Scan for the cell matching the given text and deliver its (x, y) coordinate at center. 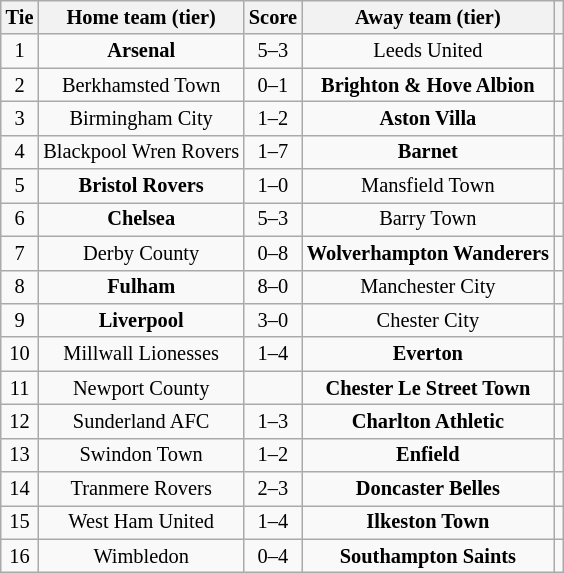
12 (20, 421)
Arsenal (141, 51)
3 (20, 118)
6 (20, 219)
13 (20, 455)
0–4 (273, 556)
11 (20, 388)
Score (273, 17)
Charlton Athletic (428, 421)
Blackpool Wren Rovers (141, 152)
5 (20, 186)
Wimbledon (141, 556)
Newport County (141, 388)
Chester Le Street Town (428, 388)
Bristol Rovers (141, 186)
Barnet (428, 152)
Ilkeston Town (428, 522)
Swindon Town (141, 455)
Aston Villa (428, 118)
Berkhamsted Town (141, 85)
2–3 (273, 489)
4 (20, 152)
2 (20, 85)
1 (20, 51)
Doncaster Belles (428, 489)
1–0 (273, 186)
15 (20, 522)
Tranmere Rovers (141, 489)
Leeds United (428, 51)
1–7 (273, 152)
7 (20, 253)
1–3 (273, 421)
Sunderland AFC (141, 421)
Brighton & Hove Albion (428, 85)
Everton (428, 354)
Barry Town (428, 219)
8 (20, 287)
Chester City (428, 320)
Millwall Lionesses (141, 354)
0–1 (273, 85)
14 (20, 489)
Chelsea (141, 219)
Fulham (141, 287)
Enfield (428, 455)
West Ham United (141, 522)
Wolverhampton Wanderers (428, 253)
9 (20, 320)
Away team (tier) (428, 17)
3–0 (273, 320)
Derby County (141, 253)
16 (20, 556)
Birmingham City (141, 118)
Tie (20, 17)
Manchester City (428, 287)
Liverpool (141, 320)
Home team (tier) (141, 17)
Southampton Saints (428, 556)
10 (20, 354)
Mansfield Town (428, 186)
0–8 (273, 253)
8–0 (273, 287)
